Locate the cell with the specified text and output its [X, Y] center coordinate. 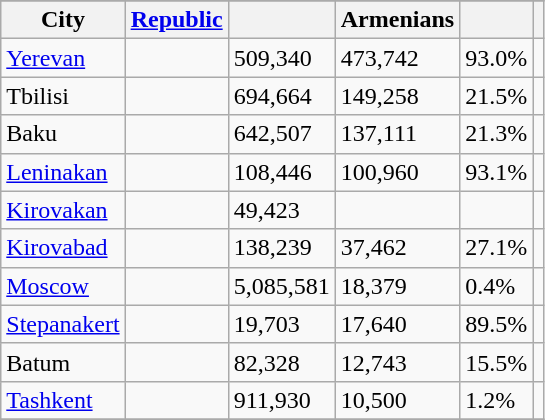
82,328 [282, 362]
Kirovakan [63, 210]
27.1% [496, 248]
5,085,581 [282, 286]
149,258 [397, 96]
473,742 [397, 58]
509,340 [282, 58]
108,446 [282, 172]
19,703 [282, 324]
Republic [176, 20]
Stepanakert [63, 324]
Tashkent [63, 400]
10,500 [397, 400]
City [63, 20]
21.5% [496, 96]
100,960 [397, 172]
642,507 [282, 134]
37,462 [397, 248]
49,423 [282, 210]
89.5% [496, 324]
17,640 [397, 324]
911,930 [282, 400]
Baku [63, 134]
Armenians [397, 20]
Leninakan [63, 172]
138,239 [282, 248]
Moscow [63, 286]
137,111 [397, 134]
Batum [63, 362]
93.1% [496, 172]
15.5% [496, 362]
Kirovabad [63, 248]
1.2% [496, 400]
18,379 [397, 286]
Yerevan [63, 58]
21.3% [496, 134]
12,743 [397, 362]
Tbilisi [63, 96]
694,664 [282, 96]
93.0% [496, 58]
0.4% [496, 286]
